Find where the given text appears and provide that cell's center as [x, y] coordinate. 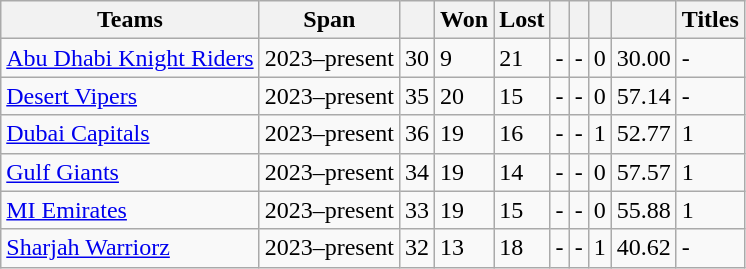
9 [464, 58]
30.00 [644, 58]
57.57 [644, 172]
21 [522, 58]
Gulf Giants [130, 172]
MI Emirates [130, 210]
13 [464, 248]
Teams [130, 20]
20 [464, 96]
Desert Vipers [130, 96]
34 [416, 172]
33 [416, 210]
18 [522, 248]
14 [522, 172]
Sharjah Warriorz [130, 248]
35 [416, 96]
Abu Dhabi Knight Riders [130, 58]
16 [522, 134]
36 [416, 134]
Titles [710, 20]
Lost [522, 20]
57.14 [644, 96]
52.77 [644, 134]
Won [464, 20]
40.62 [644, 248]
55.88 [644, 210]
32 [416, 248]
Span [329, 20]
30 [416, 58]
Dubai Capitals [130, 134]
